Detect which cell encompasses the target text, then output its [x, y] center coordinate. 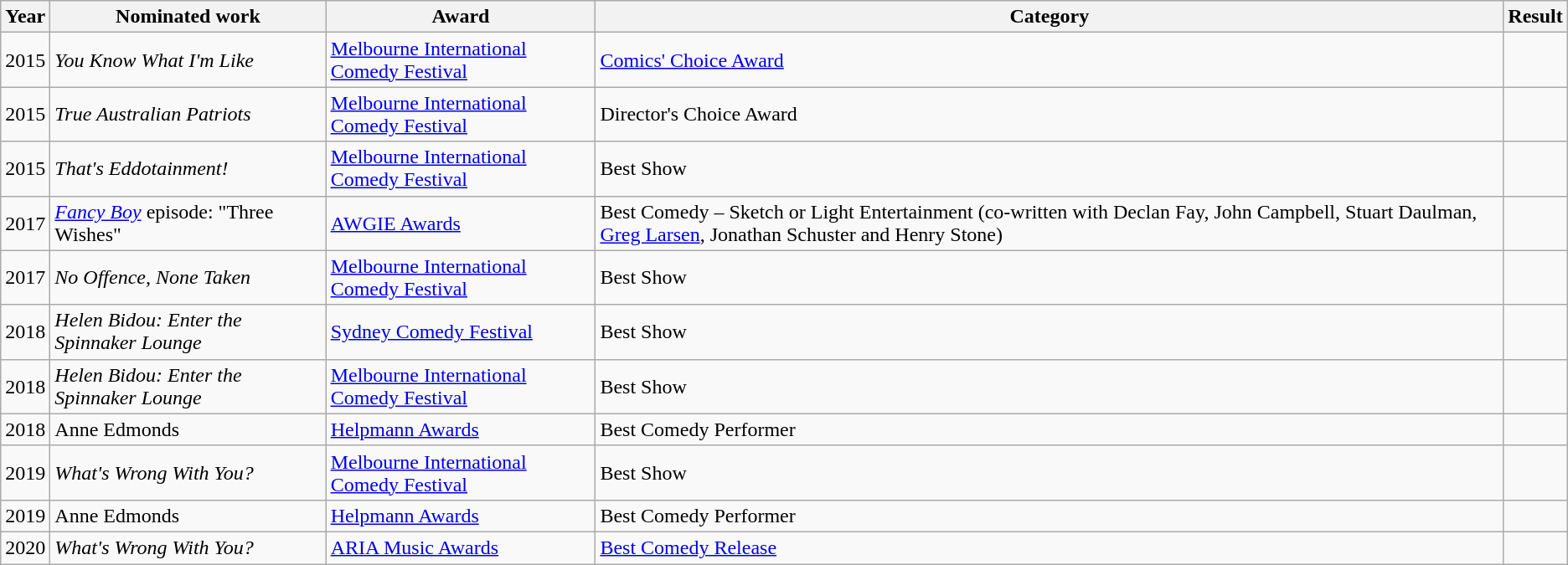
Nominated work [188, 17]
That's Eddotainment! [188, 169]
No Offence, None Taken [188, 278]
ARIA Music Awards [461, 547]
You Know What I'm Like [188, 60]
Fancy Boy episode: "Three Wishes" [188, 223]
Sydney Comedy Festival [461, 331]
Director's Choice Award [1050, 114]
Year [25, 17]
Result [1535, 17]
True Australian Patriots [188, 114]
Best Comedy Release [1050, 547]
AWGIE Awards [461, 223]
Category [1050, 17]
Comics' Choice Award [1050, 60]
Award [461, 17]
2020 [25, 547]
